Determine the (x, y) coordinate at the center of the cell enclosing the given text.  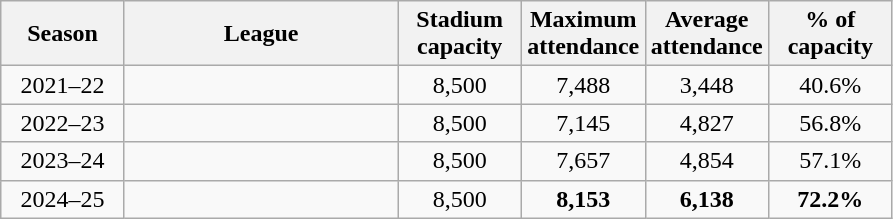
2023–24 (63, 161)
4,854 (707, 161)
% of capacity (831, 34)
4,827 (707, 123)
Stadium capacity (460, 34)
56.8% (831, 123)
72.2% (831, 199)
Season (63, 34)
7,488 (583, 85)
6,138 (707, 199)
7,145 (583, 123)
Maximum attendance (583, 34)
3,448 (707, 85)
League (261, 34)
40.6% (831, 85)
2021–22 (63, 85)
57.1% (831, 161)
8,153 (583, 199)
2022–23 (63, 123)
2024–25 (63, 199)
Average attendance (707, 34)
7,657 (583, 161)
